Return the (X, Y) coordinate for the center point of the cell that contains the specified text.  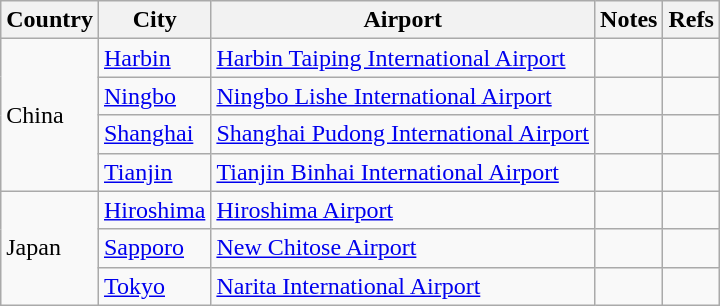
Refs (691, 20)
Tianjin (154, 172)
Harbin (154, 58)
Narita International Airport (403, 286)
Sapporo (154, 248)
Shanghai Pudong International Airport (403, 134)
Country (50, 20)
Tianjin Binhai International Airport (403, 172)
Hiroshima (154, 210)
New Chitose Airport (403, 248)
Japan (50, 248)
Ningbo Lishe International Airport (403, 96)
Tokyo (154, 286)
Harbin Taiping International Airport (403, 58)
City (154, 20)
Notes (629, 20)
Hiroshima Airport (403, 210)
Shanghai (154, 134)
Airport (403, 20)
Ningbo (154, 96)
China (50, 115)
